Scan for the cell matching the given text and deliver its [x, y] coordinate at center. 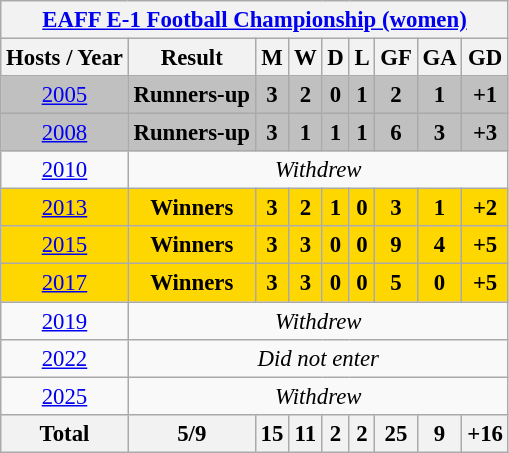
2005 [64, 95]
2008 [64, 133]
2022 [64, 358]
Total [64, 433]
GF [396, 58]
2015 [64, 245]
EAFF E-1 Football Championship (women) [255, 20]
GA [440, 58]
11 [306, 433]
2013 [64, 208]
2025 [64, 396]
5 [396, 283]
L [362, 58]
+1 [485, 95]
2017 [64, 283]
+16 [485, 433]
15 [272, 433]
+2 [485, 208]
W [306, 58]
Result [192, 58]
GD [485, 58]
6 [396, 133]
4 [440, 245]
5/9 [192, 433]
25 [396, 433]
Did not enter [318, 358]
+3 [485, 133]
Hosts / Year [64, 58]
M [272, 58]
2019 [64, 321]
2010 [64, 170]
D [336, 58]
